Detect which cell encompasses the target text, then output its (x, y) center coordinate. 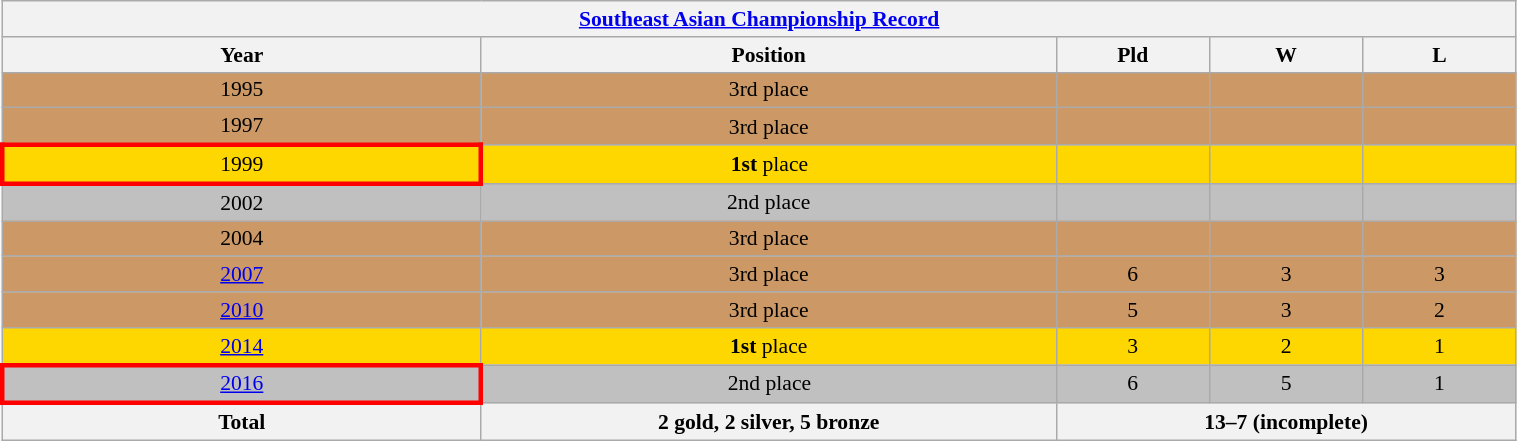
Pld (1132, 55)
13–7 (incomplete) (1286, 422)
2016 (242, 384)
Year (242, 55)
1997 (242, 126)
2002 (242, 202)
2 gold, 2 silver, 5 bronze (768, 422)
1995 (242, 90)
2010 (242, 310)
W (1286, 55)
2004 (242, 239)
Total (242, 422)
1999 (242, 164)
Southeast Asian Championship Record (759, 19)
Position (768, 55)
2014 (242, 346)
2007 (242, 275)
L (1440, 55)
